Identify which cell holds the provided text, then report its [x, y] central coordinate. 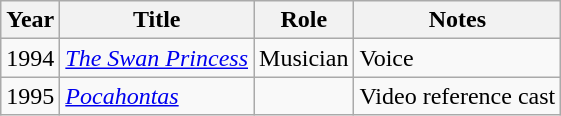
Video reference cast [458, 96]
1994 [30, 58]
Voice [458, 58]
Musician [304, 58]
The Swan Princess [157, 58]
1995 [30, 96]
Year [30, 20]
Role [304, 20]
Title [157, 20]
Notes [458, 20]
Pocahontas [157, 96]
